Locate the cell with the specified text and output its [X, Y] center coordinate. 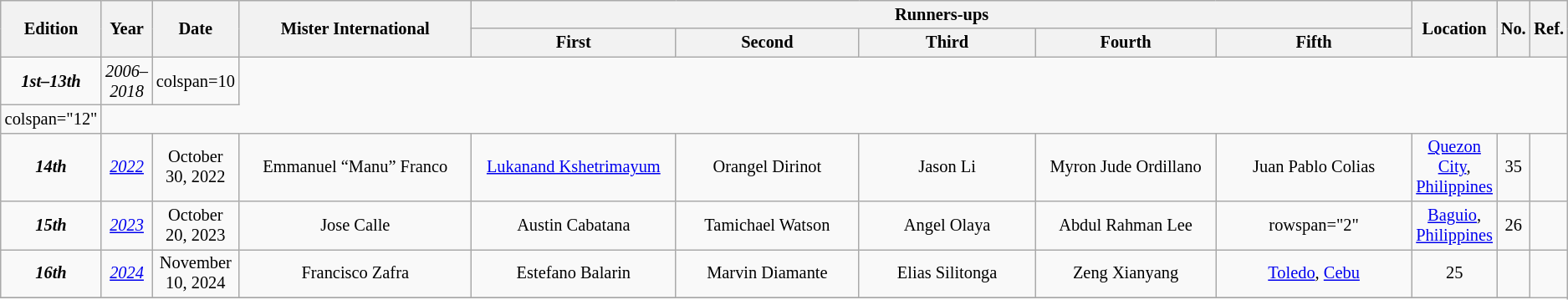
Jose Calle [355, 226]
Elias Silitonga [947, 273]
Runners-ups [942, 14]
Myron Jude Ordillano [1126, 167]
Juan Pablo Colias [1315, 167]
16th [51, 273]
Ref. [1549, 28]
Emmanuel “Manu” Franco [355, 167]
Austin Cabatana [574, 226]
Francisco Zafra [355, 273]
Year [127, 28]
Baguio, Philippines [1453, 226]
October 20, 2023 [196, 226]
Location [1453, 28]
colspan="12" [51, 119]
Toledo, Cebu [1315, 273]
Second [768, 43]
Lukanand Kshetrimayum [574, 167]
No. [1514, 28]
October 30, 2022 [196, 167]
November 10, 2024 [196, 273]
colspan=10 [196, 81]
Quezon City, Philippines [1453, 167]
Angel Olaya [947, 226]
Tamichael Watson [768, 226]
Abdul Rahman Lee [1126, 226]
15th [51, 226]
Estefano Balarin [574, 273]
2022 [127, 167]
Mister International [355, 28]
26 [1514, 226]
Zeng Xianyang [1126, 273]
Jason Li [947, 167]
14th [51, 167]
Fourth [1126, 43]
2023 [127, 226]
Date [196, 28]
Marvin Diamante [768, 273]
First [574, 43]
rowspan="2" [1315, 226]
Edition [51, 28]
2006–2018 [127, 81]
1st–13th [51, 81]
2024 [127, 273]
Fifth [1315, 43]
25 [1453, 273]
35 [1514, 167]
Orangel Dirinot [768, 167]
Third [947, 43]
